Extract the (X, Y) coordinate from the center of the cell holding the provided text.  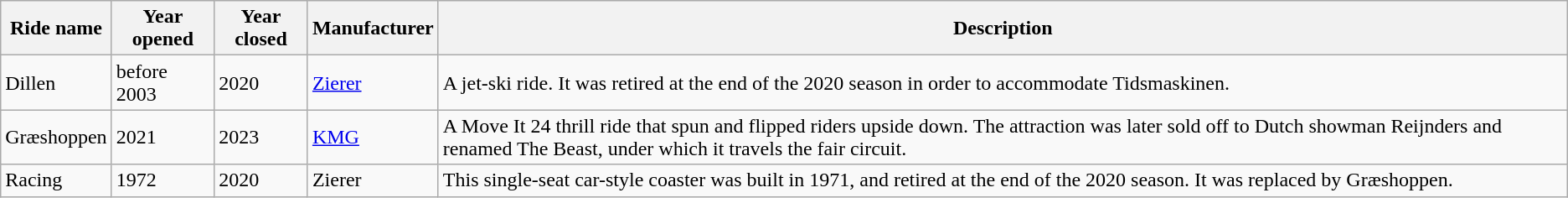
before 2003 (162, 82)
Description (1003, 29)
Year opened (162, 29)
Græshoppen (56, 138)
1972 (162, 180)
Dillen (56, 82)
KMG (373, 138)
2023 (261, 138)
Manufacturer (373, 29)
Racing (56, 180)
2021 (162, 138)
A jet-ski ride. It was retired at the end of the 2020 season in order to accommodate Tidsmaskinen. (1003, 82)
Ride name (56, 29)
Year closed (261, 29)
This single-seat car-style coaster was built in 1971, and retired at the end of the 2020 season. It was replaced by Græshoppen. (1003, 180)
